Detect which cell encompasses the target text, then output its (x, y) center coordinate. 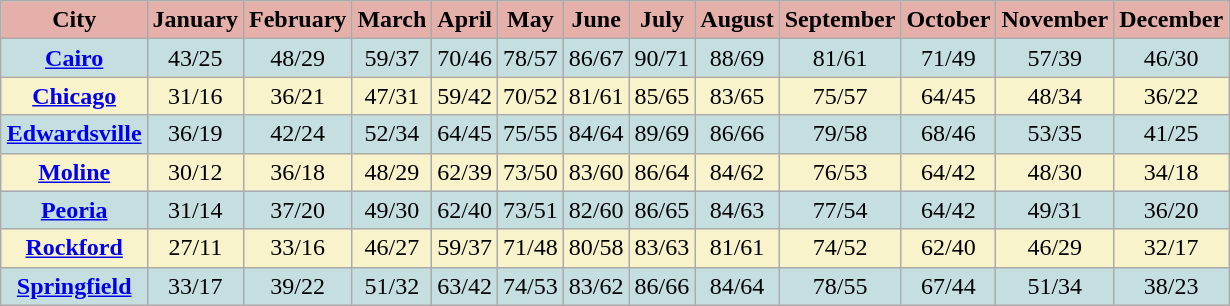
41/25 (1172, 134)
May (531, 20)
36/21 (297, 96)
74/53 (531, 286)
74/52 (840, 248)
80/58 (596, 248)
December (1172, 20)
42/24 (297, 134)
48/30 (1055, 172)
75/55 (531, 134)
City (74, 20)
78/57 (531, 58)
73/51 (531, 210)
77/54 (840, 210)
43/25 (195, 58)
34/18 (1172, 172)
36/19 (195, 134)
78/55 (840, 286)
57/39 (1055, 58)
June (596, 20)
Springfield (74, 286)
82/60 (596, 210)
51/32 (392, 286)
Rockford (74, 248)
68/46 (948, 134)
30/12 (195, 172)
79/58 (840, 134)
70/52 (531, 96)
59/42 (465, 96)
October (948, 20)
38/23 (1172, 286)
90/71 (662, 58)
Cairo (74, 58)
31/14 (195, 210)
84/62 (737, 172)
70/46 (465, 58)
86/65 (662, 210)
89/69 (662, 134)
36/18 (297, 172)
47/31 (392, 96)
53/35 (1055, 134)
86/64 (662, 172)
Moline (74, 172)
27/11 (195, 248)
32/17 (1172, 248)
November (1055, 20)
July (662, 20)
46/27 (392, 248)
51/34 (1055, 286)
85/65 (662, 96)
49/30 (392, 210)
46/30 (1172, 58)
84/63 (737, 210)
52/34 (392, 134)
83/65 (737, 96)
86/67 (596, 58)
67/44 (948, 286)
January (195, 20)
83/62 (596, 286)
49/31 (1055, 210)
46/29 (1055, 248)
Chicago (74, 96)
73/50 (531, 172)
39/22 (297, 286)
September (840, 20)
April (465, 20)
83/63 (662, 248)
48/34 (1055, 96)
76/53 (840, 172)
36/20 (1172, 210)
71/49 (948, 58)
75/57 (840, 96)
March (392, 20)
August (737, 20)
31/16 (195, 96)
71/48 (531, 248)
33/17 (195, 286)
83/60 (596, 172)
33/16 (297, 248)
Peoria (74, 210)
37/20 (297, 210)
36/22 (1172, 96)
Edwardsville (74, 134)
63/42 (465, 286)
88/69 (737, 58)
February (297, 20)
62/39 (465, 172)
